Locate the cell with the specified text and output its [X, Y] center coordinate. 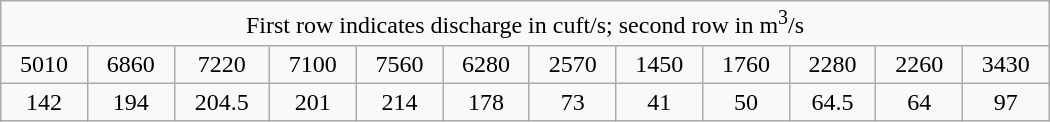
73 [572, 102]
1760 [746, 64]
2280 [832, 64]
41 [660, 102]
2570 [572, 64]
7560 [400, 64]
50 [746, 102]
3430 [1006, 64]
First row indicates discharge in cuft/s; second row in m3/s [525, 24]
6280 [486, 64]
201 [312, 102]
5010 [44, 64]
1450 [660, 64]
97 [1006, 102]
7100 [312, 64]
7220 [222, 64]
2260 [920, 64]
194 [130, 102]
204.5 [222, 102]
142 [44, 102]
64.5 [832, 102]
6860 [130, 64]
64 [920, 102]
214 [400, 102]
178 [486, 102]
